Locate the cell with the specified text and output its [x, y] center coordinate. 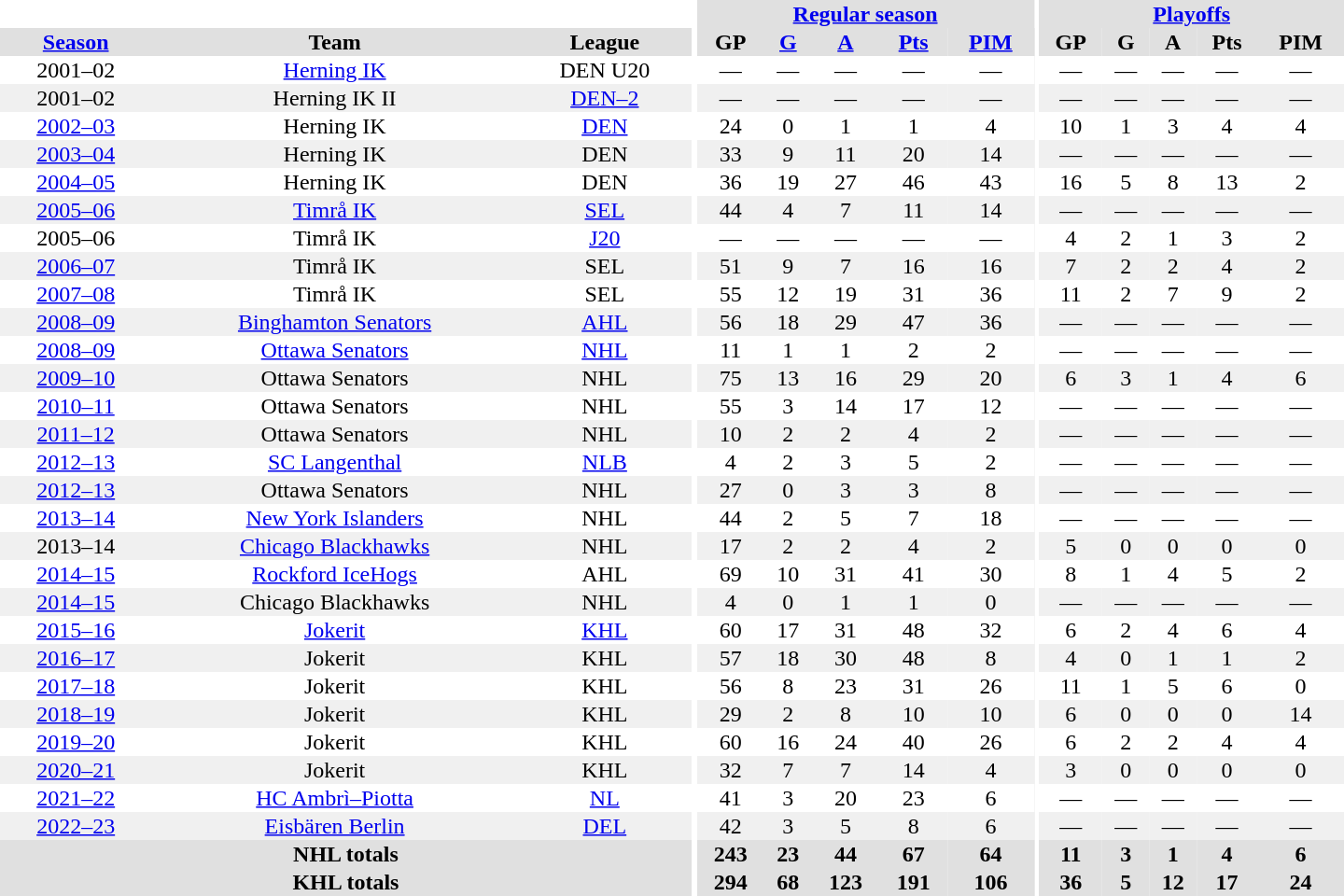
43 [991, 182]
2015–16 [76, 630]
51 [730, 266]
2002–03 [76, 126]
Eisbären Berlin [334, 826]
2006–07 [76, 266]
HC Ambrì–Piotta [334, 798]
Regular season [864, 14]
106 [991, 882]
47 [913, 322]
69 [730, 574]
DEN U20 [605, 70]
2011–12 [76, 434]
2007–08 [76, 294]
243 [730, 854]
2003–04 [76, 154]
New York Islanders [334, 518]
DEL [605, 826]
2022–23 [76, 826]
KHL totals [345, 882]
Season [76, 42]
67 [913, 854]
NL [605, 798]
123 [846, 882]
2020–21 [76, 770]
33 [730, 154]
2004–05 [76, 182]
J20 [605, 238]
Herning IK II [334, 98]
75 [730, 378]
68 [788, 882]
League [605, 42]
191 [913, 882]
2018–19 [76, 714]
Binghamton Senators [334, 322]
2021–22 [76, 798]
64 [991, 854]
Rockford IceHogs [334, 574]
Playoffs [1191, 14]
46 [913, 182]
2009–10 [76, 378]
Team [334, 42]
2010–11 [76, 406]
DEN–2 [605, 98]
40 [913, 742]
2016–17 [76, 658]
42 [730, 826]
2019–20 [76, 742]
2017–18 [76, 686]
294 [730, 882]
NHL totals [345, 854]
57 [730, 658]
SC Langenthal [334, 462]
NLB [605, 462]
